Search for the cell housing the specified text and yield its [X, Y] center coordinate. 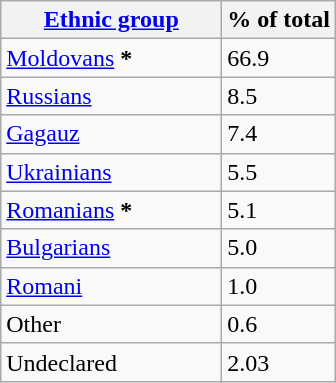
1.0 [279, 286]
5.5 [279, 172]
Undeclared [112, 362]
Other [112, 324]
0.6 [279, 324]
Moldovans * [112, 58]
Ethnic group [112, 20]
Romani [112, 286]
Gagauz [112, 134]
8.5 [279, 96]
Romanians * [112, 210]
Ukrainians [112, 172]
5.1 [279, 210]
66.9 [279, 58]
Russians [112, 96]
Bulgarians [112, 248]
2.03 [279, 362]
% of total [279, 20]
5.0 [279, 248]
7.4 [279, 134]
